Extract the (x, y) coordinate from the center of the cell holding the provided text.  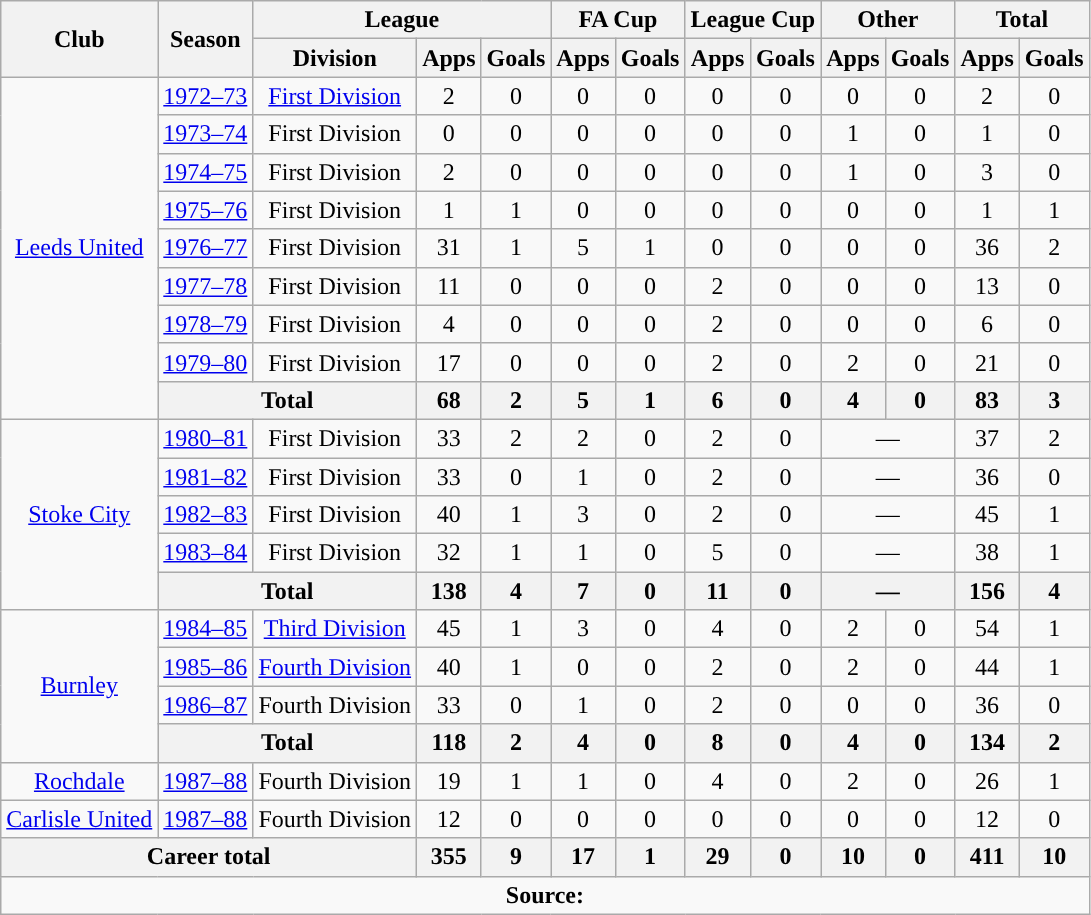
1976–77 (206, 248)
Other (888, 20)
1973–74 (206, 134)
68 (449, 400)
League (402, 20)
Stoke City (80, 514)
38 (987, 553)
355 (449, 857)
1972–73 (206, 96)
League Cup (753, 20)
134 (987, 743)
Leeds United (80, 248)
1984–85 (206, 629)
26 (987, 781)
Rochdale (80, 781)
Season (206, 39)
1978–79 (206, 324)
1985–86 (206, 667)
Club (80, 39)
9 (516, 857)
7 (583, 591)
Carlisle United (80, 819)
FA Cup (618, 20)
44 (987, 667)
411 (987, 857)
1983–84 (206, 553)
Division (335, 58)
1979–80 (206, 362)
83 (987, 400)
37 (987, 438)
1977–78 (206, 286)
1980–81 (206, 438)
21 (987, 362)
29 (718, 857)
19 (449, 781)
Burnley (80, 686)
118 (449, 743)
13 (987, 286)
1982–83 (206, 515)
1986–87 (206, 705)
Third Division (335, 629)
1975–76 (206, 210)
1974–75 (206, 172)
138 (449, 591)
156 (987, 591)
8 (718, 743)
54 (987, 629)
32 (449, 553)
1981–82 (206, 477)
Source: (545, 895)
Career total (209, 857)
31 (449, 248)
